Determine the [x, y] coordinate at the center of the cell enclosing the given text.  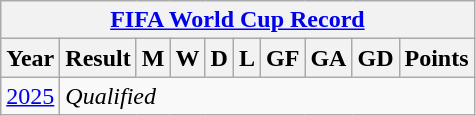
Qualified [267, 96]
FIFA World Cup Record [238, 20]
W [188, 58]
GA [328, 58]
Year [30, 58]
L [246, 58]
M [153, 58]
D [219, 58]
Points [436, 58]
2025 [30, 96]
GF [282, 58]
GD [376, 58]
Result [98, 58]
